Extract the (x, y) coordinate from the center of the cell holding the provided text.  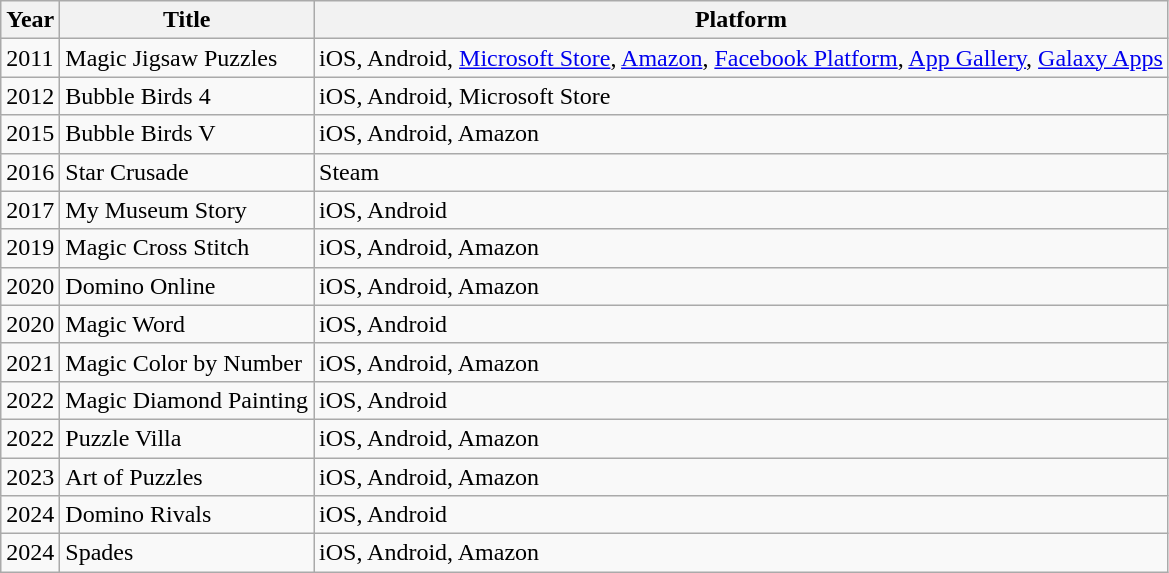
Bubble Birds 4 (187, 96)
My Museum Story (187, 210)
Magic Word (187, 324)
2011 (30, 58)
2023 (30, 477)
2019 (30, 248)
Title (187, 20)
Domino Online (187, 286)
2017 (30, 210)
Star Crusade (187, 172)
Art of Puzzles (187, 477)
Bubble Birds V (187, 134)
2021 (30, 362)
Magic Diamond Painting (187, 400)
2012 (30, 96)
Magic Jigsaw Puzzles (187, 58)
Platform (742, 20)
Magic Cross Stitch (187, 248)
Domino Rivals (187, 515)
Steam (742, 172)
Year (30, 20)
iOS, Android, Microsoft Store (742, 96)
Spades (187, 553)
2016 (30, 172)
2015 (30, 134)
iOS, Android, Microsoft Store, Amazon, Facebook Platform, App Gallery, Galaxy Apps (742, 58)
Puzzle Villa (187, 438)
Magic Color by Number (187, 362)
